Extract the [x, y] coordinate from the center of the cell holding the provided text.  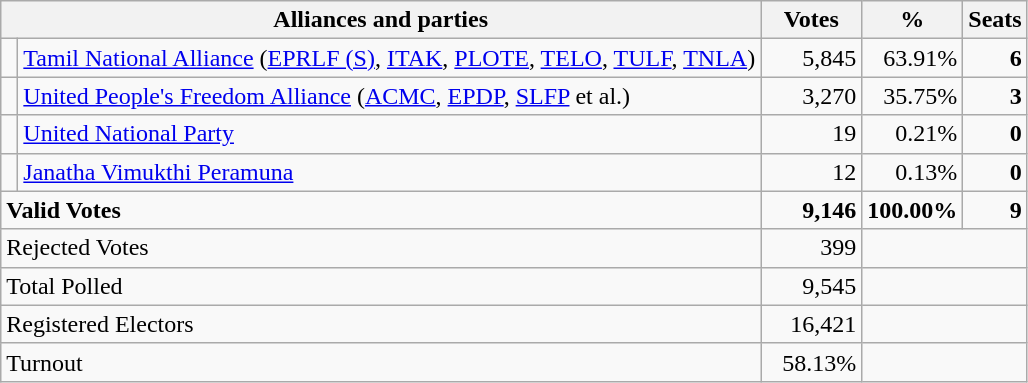
9 [995, 210]
63.91% [912, 58]
6 [995, 58]
Total Polled [381, 286]
0.21% [912, 134]
16,421 [812, 324]
100.00% [912, 210]
Turnout [381, 362]
9,545 [812, 286]
United National Party [390, 134]
35.75% [912, 96]
Valid Votes [381, 210]
Votes [812, 20]
Seats [995, 20]
0.13% [912, 172]
399 [812, 248]
5,845 [812, 58]
9,146 [812, 210]
19 [812, 134]
Alliances and parties [381, 20]
3,270 [812, 96]
Janatha Vimukthi Peramuna [390, 172]
% [912, 20]
58.13% [812, 362]
Registered Electors [381, 324]
United People's Freedom Alliance (ACMC, EPDP, SLFP et al.) [390, 96]
12 [812, 172]
Tamil National Alliance (EPRLF (S), ITAK, PLOTE, TELO, TULF, TNLA) [390, 58]
Rejected Votes [381, 248]
3 [995, 96]
